Output the [X, Y] coordinate of the center of the cell containing the given text.  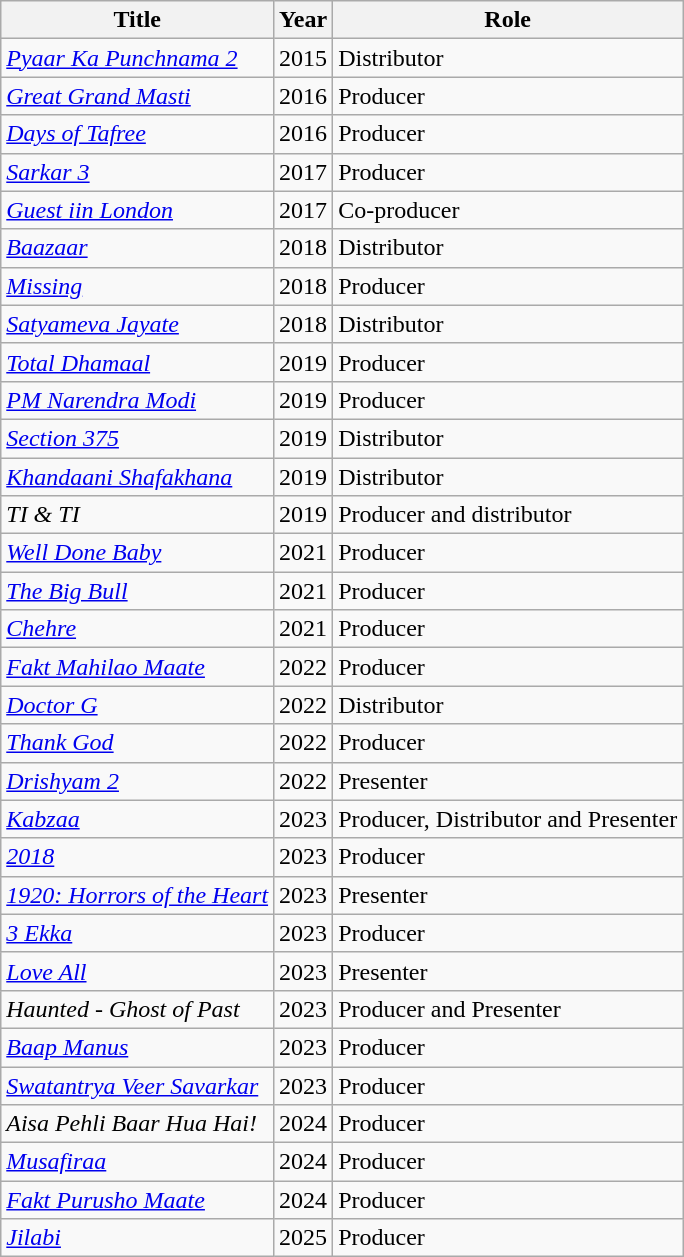
Co-producer [508, 210]
Pyaar Ka Punchnama 2 [138, 58]
Year [304, 20]
Sarkar 3 [138, 172]
PM Narendra Modi [138, 400]
Missing [138, 286]
Musafiraa [138, 1162]
Role [508, 20]
Fakt Mahilao Maate [138, 667]
Total Dhamaal [138, 362]
Well Done Baby [138, 553]
Swatantrya Veer Savarkar [138, 1085]
Doctor G [138, 705]
Haunted - Ghost of Past [138, 1009]
Thank God [138, 743]
Producer and Presenter [508, 1009]
Producer, Distributor and Presenter [508, 819]
The Big Bull [138, 591]
Section 375 [138, 438]
3 Ekka [138, 933]
Chehre [138, 629]
Baazaar [138, 248]
Title [138, 20]
Kabzaa [138, 819]
1920: Horrors of the Heart [138, 895]
Great Grand Masti [138, 96]
Fakt Purusho Maate [138, 1200]
Producer and distributor [508, 515]
Drishyam 2 [138, 781]
Baap Manus [138, 1047]
2025 [304, 1238]
Khandaani Shafakhana [138, 477]
TI & TI [138, 515]
Jilabi [138, 1238]
Love All [138, 971]
Aisa Pehli Baar Hua Hai! [138, 1124]
Days of Tafree [138, 134]
Satyameva Jayate [138, 324]
2015 [304, 58]
Guest iin London [138, 210]
